From the cell containing the given text, extract its center point as (x, y) coordinate. 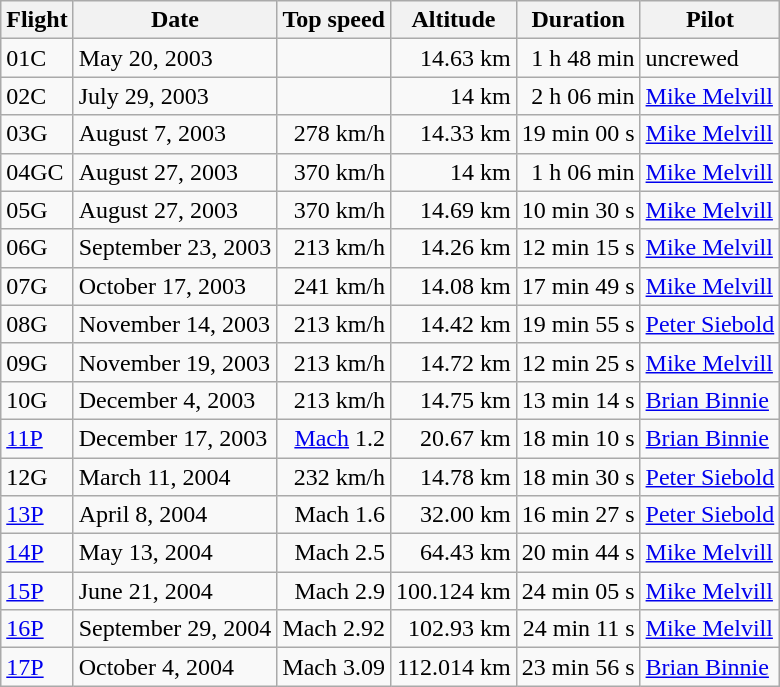
Pilot (710, 20)
17P (37, 667)
Mach 3.09 (334, 667)
10G (37, 400)
12 min 25 s (578, 362)
Mach 1.2 (334, 438)
16P (37, 629)
14.42 km (454, 324)
November 14, 2003 (175, 324)
17 min 49 s (578, 286)
14.08 km (454, 286)
13 min 14 s (578, 400)
Flight (37, 20)
20.67 km (454, 438)
01C (37, 58)
December 17, 2003 (175, 438)
278 km/h (334, 134)
December 4, 2003 (175, 400)
07G (37, 286)
July 29, 2003 (175, 96)
Mach 1.6 (334, 515)
12G (37, 477)
10 min 30 s (578, 210)
241 km/h (334, 286)
14.75 km (454, 400)
October 4, 2004 (175, 667)
05G (37, 210)
November 19, 2003 (175, 362)
100.124 km (454, 591)
Mach 2.5 (334, 553)
May 13, 2004 (175, 553)
August 7, 2003 (175, 134)
October 17, 2003 (175, 286)
September 23, 2003 (175, 248)
March 11, 2004 (175, 477)
11P (37, 438)
04GC (37, 172)
Duration (578, 20)
112.014 km (454, 667)
102.93 km (454, 629)
September 29, 2004 (175, 629)
13P (37, 515)
18 min 30 s (578, 477)
2 h 06 min (578, 96)
23 min 56 s (578, 667)
32.00 km (454, 515)
April 8, 2004 (175, 515)
Top speed (334, 20)
1 h 06 min (578, 172)
24 min 05 s (578, 591)
24 min 11 s (578, 629)
02C (37, 96)
14.63 km (454, 58)
Altitude (454, 20)
June 21, 2004 (175, 591)
14.33 km (454, 134)
May 20, 2003 (175, 58)
14P (37, 553)
1 h 48 min (578, 58)
12 min 15 s (578, 248)
09G (37, 362)
03G (37, 134)
Mach 2.92 (334, 629)
19 min 55 s (578, 324)
64.43 km (454, 553)
14.69 km (454, 210)
uncrewed (710, 58)
14.78 km (454, 477)
14.72 km (454, 362)
19 min 00 s (578, 134)
232 km/h (334, 477)
Date (175, 20)
14.26 km (454, 248)
18 min 10 s (578, 438)
20 min 44 s (578, 553)
15P (37, 591)
06G (37, 248)
16 min 27 s (578, 515)
08G (37, 324)
Mach 2.9 (334, 591)
